Capture the cell that displays the provided text and extract its (X, Y) central coordinate. 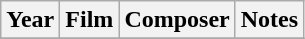
Film (90, 20)
Composer (177, 20)
Notes (269, 20)
Year (30, 20)
